Detect which cell encompasses the target text, then output its [X, Y] center coordinate. 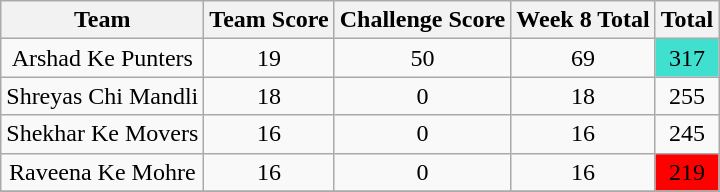
219 [687, 172]
Team [102, 20]
Total [687, 20]
Team Score [269, 20]
Challenge Score [422, 20]
Raveena Ke Mohre [102, 172]
Arshad Ke Punters [102, 58]
245 [687, 134]
Week 8 Total [583, 20]
69 [583, 58]
19 [269, 58]
255 [687, 96]
Shekhar Ke Movers [102, 134]
Shreyas Chi Mandli [102, 96]
50 [422, 58]
317 [687, 58]
